Return the [x, y] coordinate for the center point of the cell that contains the specified text.  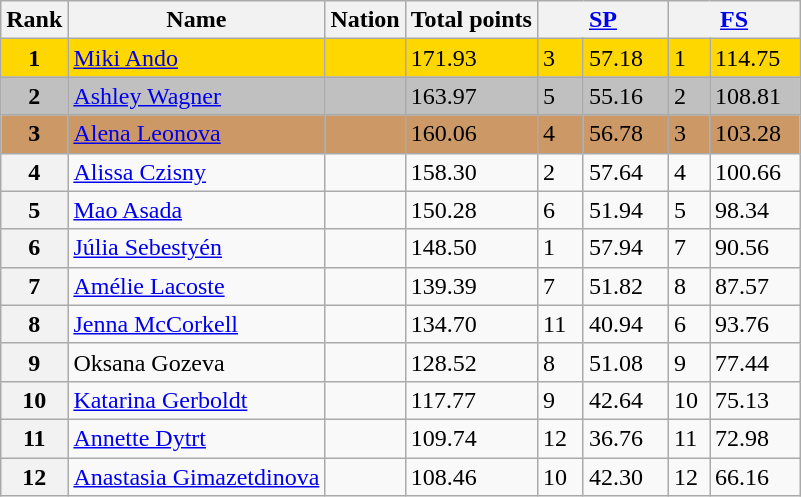
117.77 [471, 400]
114.75 [755, 58]
51.94 [626, 210]
Anastasia Gimazetdinova [196, 477]
Amélie Lacoste [196, 286]
40.94 [626, 324]
75.13 [755, 400]
77.44 [755, 362]
Total points [471, 20]
Katarina Gerboldt [196, 400]
SP [602, 20]
42.64 [626, 400]
87.57 [755, 286]
51.08 [626, 362]
Miki Ando [196, 58]
Alena Leonova [196, 134]
148.50 [471, 248]
56.78 [626, 134]
Rank [34, 20]
57.64 [626, 172]
51.82 [626, 286]
Annette Dytrt [196, 438]
36.76 [626, 438]
90.56 [755, 248]
57.18 [626, 58]
93.76 [755, 324]
108.46 [471, 477]
98.34 [755, 210]
72.98 [755, 438]
109.74 [471, 438]
42.30 [626, 477]
160.06 [471, 134]
Ashley Wagner [196, 96]
163.97 [471, 96]
Júlia Sebestyén [196, 248]
171.93 [471, 58]
Jenna McCorkell [196, 324]
57.94 [626, 248]
Name [196, 20]
55.16 [626, 96]
100.66 [755, 172]
103.28 [755, 134]
Mao Asada [196, 210]
128.52 [471, 362]
Alissa Czisny [196, 172]
66.16 [755, 477]
108.81 [755, 96]
150.28 [471, 210]
134.70 [471, 324]
139.39 [471, 286]
158.30 [471, 172]
Nation [365, 20]
FS [734, 20]
Oksana Gozeva [196, 362]
